Extract the (x, y) coordinate from the center of the cell holding the provided text.  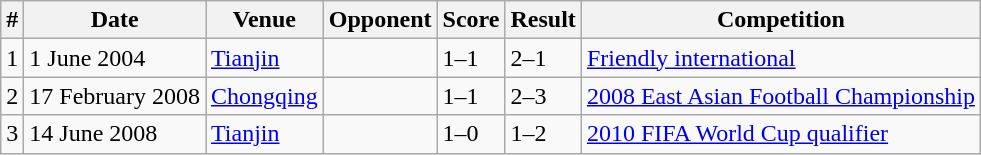
Chongqing (265, 96)
2008 East Asian Football Championship (780, 96)
2–3 (543, 96)
2–1 (543, 58)
Venue (265, 20)
2 (12, 96)
2010 FIFA World Cup qualifier (780, 134)
1 (12, 58)
1–2 (543, 134)
Result (543, 20)
17 February 2008 (115, 96)
Opponent (380, 20)
1–0 (471, 134)
1 June 2004 (115, 58)
# (12, 20)
Competition (780, 20)
3 (12, 134)
14 June 2008 (115, 134)
Friendly international (780, 58)
Score (471, 20)
Date (115, 20)
